Search for the cell housing the specified text and yield its (X, Y) center coordinate. 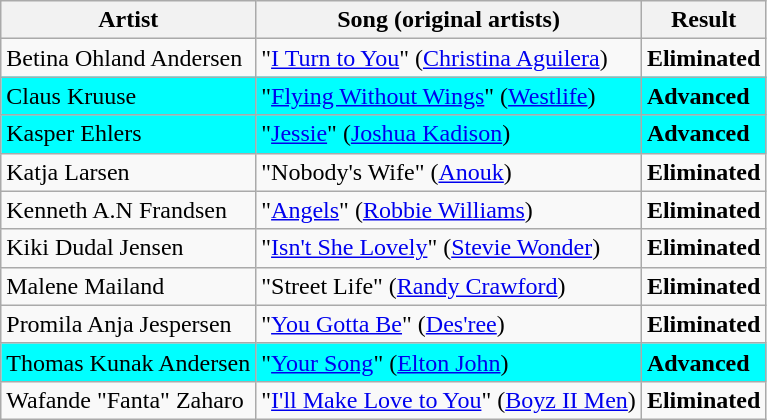
"Flying Without Wings" (Westlife) (449, 96)
Song (original artists) (449, 20)
"Your Song" (Elton John) (449, 362)
"You Gotta Be" (Des'ree) (449, 324)
Malene Mailand (128, 286)
"Street Life" (Randy Crawford) (449, 286)
Claus Kruuse (128, 96)
Kiki Dudal Jensen (128, 248)
"Jessie" (Joshua Kadison) (449, 134)
"I'll Make Love to You" (Boyz II Men) (449, 400)
Katja Larsen (128, 172)
Promila Anja Jespersen (128, 324)
Kenneth A.N Frandsen (128, 210)
Artist (128, 20)
Betina Ohland Andersen (128, 58)
"Isn't She Lovely" (Stevie Wonder) (449, 248)
Thomas Kunak Andersen (128, 362)
Kasper Ehlers (128, 134)
"Angels" (Robbie Williams) (449, 210)
Wafande "Fanta" Zaharo (128, 400)
"Nobody's Wife" (Anouk) (449, 172)
"I Turn to You" (Christina Aguilera) (449, 58)
Result (703, 20)
